Determine the (X, Y) coordinate at the center of the cell enclosing the given text.  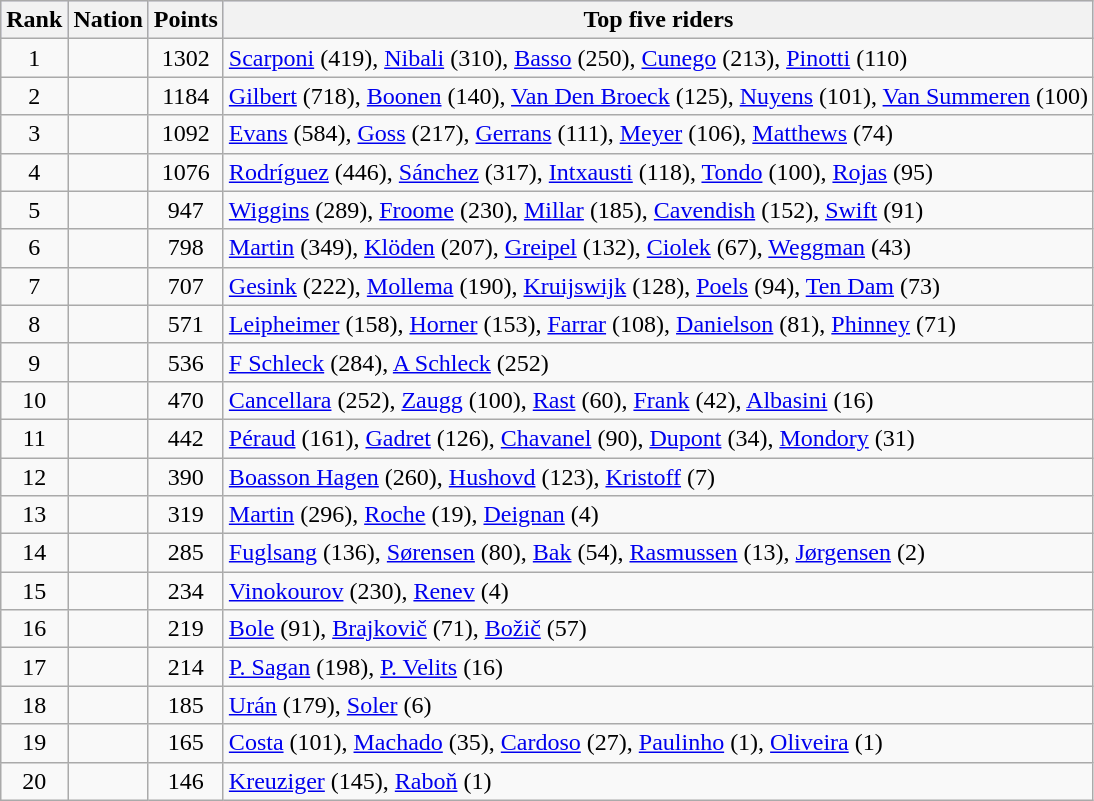
Points (186, 20)
6 (34, 248)
14 (34, 553)
Péraud (161), Gadret (126), Chavanel (90), Dupont (34), Mondory (31) (658, 438)
Wiggins (289), Froome (230), Millar (185), Cavendish (152), Swift (91) (658, 210)
9 (34, 362)
P. Sagan (198), P. Velits (16) (658, 667)
285 (186, 553)
Scarponi (419), Nibali (310), Basso (250), Cunego (213), Pinotti (110) (658, 58)
15 (34, 591)
Evans (584), Goss (217), Gerrans (111), Meyer (106), Matthews (74) (658, 134)
Bole (91), Brajkovič (71), Božič (57) (658, 629)
185 (186, 705)
536 (186, 362)
12 (34, 477)
Rodríguez (446), Sánchez (317), Intxausti (118), Tondo (100), Rojas (95) (658, 172)
219 (186, 629)
Urán (179), Soler (6) (658, 705)
146 (186, 781)
1092 (186, 134)
798 (186, 248)
442 (186, 438)
165 (186, 743)
214 (186, 667)
Gesink (222), Mollema (190), Kruijswijk (128), Poels (94), Ten Dam (73) (658, 286)
18 (34, 705)
319 (186, 515)
2 (34, 96)
Fuglsang (136), Sørensen (80), Bak (54), Rasmussen (13), Jørgensen (2) (658, 553)
Costa (101), Machado (35), Cardoso (27), Paulinho (1), Oliveira (1) (658, 743)
1 (34, 58)
11 (34, 438)
571 (186, 324)
F Schleck (284), A Schleck (252) (658, 362)
10 (34, 400)
Martin (296), Roche (19), Deignan (4) (658, 515)
234 (186, 591)
707 (186, 286)
1076 (186, 172)
1184 (186, 96)
20 (34, 781)
16 (34, 629)
Kreuziger (145), Raboň (1) (658, 781)
Gilbert (718), Boonen (140), Van Den Broeck (125), Nuyens (101), Van Summeren (100) (658, 96)
17 (34, 667)
13 (34, 515)
Leipheimer (158), Horner (153), Farrar (108), Danielson (81), Phinney (71) (658, 324)
Vinokourov (230), Renev (4) (658, 591)
3 (34, 134)
Boasson Hagen (260), Hushovd (123), Kristoff (7) (658, 477)
8 (34, 324)
470 (186, 400)
Rank (34, 20)
19 (34, 743)
Martin (349), Klöden (207), Greipel (132), Ciolek (67), Weggman (43) (658, 248)
390 (186, 477)
7 (34, 286)
Cancellara (252), Zaugg (100), Rast (60), Frank (42), Albasini (16) (658, 400)
4 (34, 172)
Top five riders (658, 20)
1302 (186, 58)
Nation (108, 20)
5 (34, 210)
947 (186, 210)
